Find where the given text appears and provide that cell's center as [x, y] coordinate. 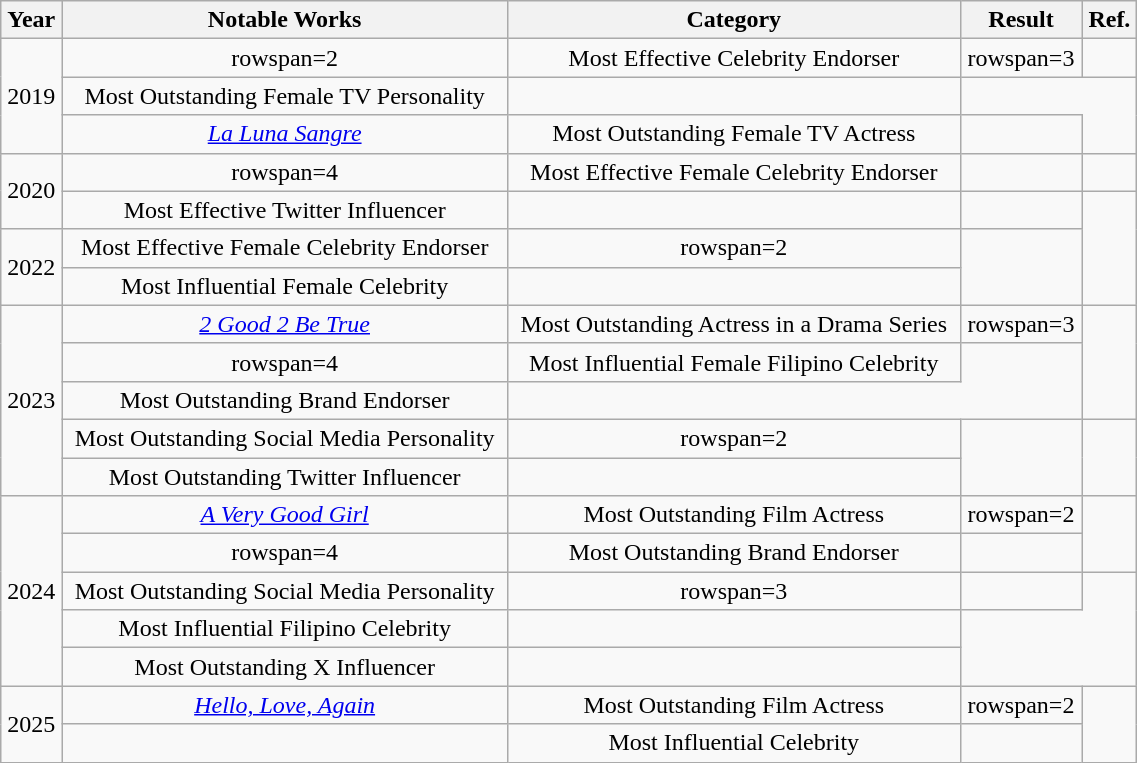
Most Outstanding Actress in a Drama Series [734, 324]
2024 [32, 591]
Most Influential Female Celebrity [285, 286]
2020 [32, 191]
Most Influential Female Filipino Celebrity [734, 362]
Most Influential Celebrity [734, 743]
2022 [32, 267]
Most Outstanding Twitter Influencer [285, 477]
2019 [32, 96]
2 Good 2 Be True [285, 324]
Most Effective Twitter Influencer [285, 210]
Most Effective Celebrity Endorser [734, 58]
Most Influential Filipino Celebrity [285, 629]
La Luna Sangre [285, 134]
A Very Good Girl [285, 515]
Most Outstanding Female TV Personality [285, 96]
Category [734, 20]
Most Outstanding X Influencer [285, 667]
Notable Works [285, 20]
Year [32, 20]
Most Outstanding Female TV Actress [734, 134]
2025 [32, 724]
Hello, Love, Again [285, 705]
Ref. [1110, 20]
2023 [32, 400]
Result [1021, 20]
